Return (X, Y) of the center of cell containing provided text 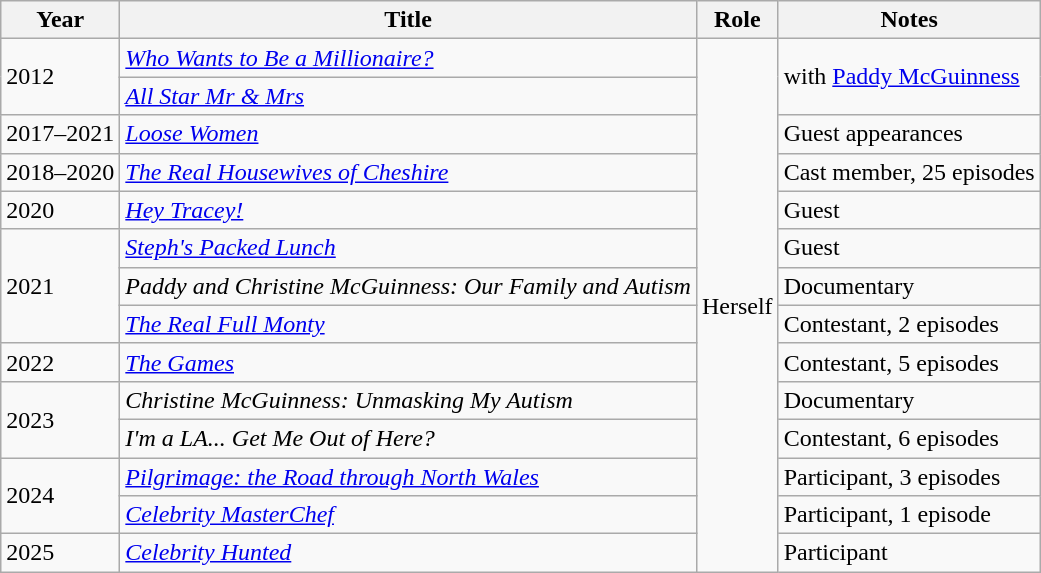
Notes (909, 20)
2025 (60, 553)
Participant (909, 553)
Participant, 3 episodes (909, 477)
2020 (60, 210)
Participant, 1 episode (909, 515)
Loose Women (408, 134)
Hey Tracey! (408, 210)
Title (408, 20)
Guest appearances (909, 134)
Year (60, 20)
Christine McGuinness: Unmasking My Autism (408, 400)
with Paddy McGuinness (909, 77)
All Star Mr & Mrs (408, 96)
2024 (60, 496)
2012 (60, 77)
Contestant, 6 episodes (909, 438)
2018–2020 (60, 172)
Role (737, 20)
Contestant, 2 episodes (909, 324)
2017–2021 (60, 134)
Celebrity Hunted (408, 553)
Cast member, 25 episodes (909, 172)
Paddy and Christine McGuinness: Our Family and Autism (408, 286)
The Games (408, 362)
Steph's Packed Lunch (408, 248)
Celebrity MasterChef (408, 515)
Herself (737, 306)
2022 (60, 362)
Contestant, 5 episodes (909, 362)
The Real Housewives of Cheshire (408, 172)
Pilgrimage: the Road through North Wales (408, 477)
Who Wants to Be a Millionaire? (408, 58)
2023 (60, 419)
I'm a LA... Get Me Out of Here? (408, 438)
2021 (60, 286)
The Real Full Monty (408, 324)
